Scan for the cell matching the given text and deliver its [X, Y] coordinate at center. 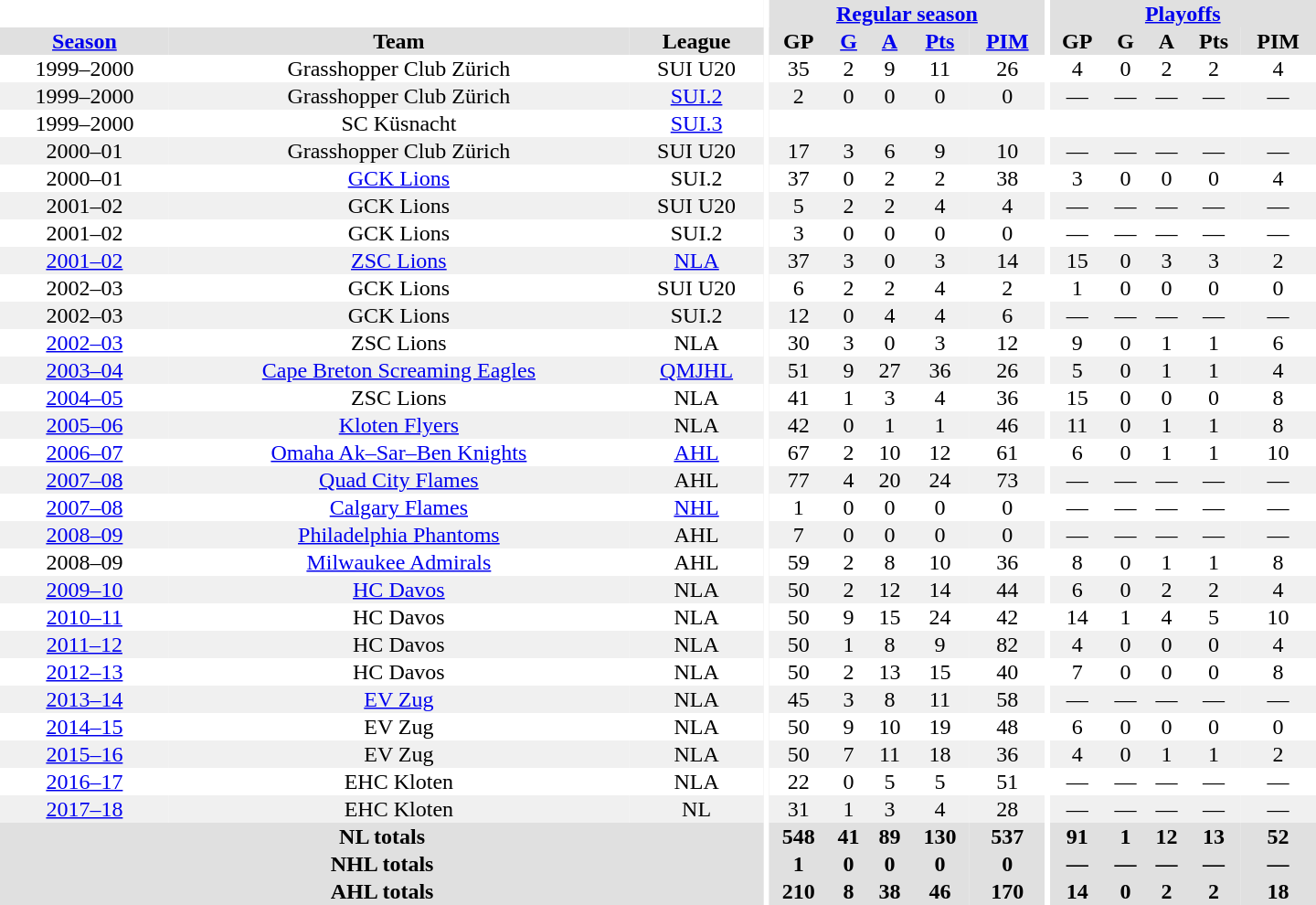
Season [84, 41]
NHL [696, 507]
Kloten Flyers [398, 425]
League [696, 41]
44 [1007, 590]
22 [799, 782]
58 [1007, 699]
31 [799, 809]
2013–14 [84, 699]
QMJHL [696, 370]
2004–05 [84, 398]
73 [1007, 480]
67 [799, 452]
170 [1007, 891]
91 [1077, 836]
27 [890, 370]
19 [939, 727]
2009–10 [84, 590]
2003–04 [84, 370]
89 [890, 836]
2010–11 [84, 617]
SC Küsnacht [398, 123]
Playoffs [1183, 14]
52 [1278, 836]
48 [1007, 727]
28 [1007, 809]
Regular season [907, 14]
AHL totals [382, 891]
NL [696, 809]
2017–18 [84, 809]
17 [799, 151]
Milwaukee Admirals [398, 562]
537 [1007, 836]
35 [799, 69]
Philadelphia Phantoms [398, 535]
2014–15 [84, 727]
20 [890, 480]
Cape Breton Screaming Eagles [398, 370]
Quad City Flames [398, 480]
2012–13 [84, 672]
130 [939, 836]
82 [1007, 644]
40 [1007, 672]
2005–06 [84, 425]
2011–12 [84, 644]
45 [799, 699]
2015–16 [84, 754]
2016–17 [84, 782]
61 [1007, 452]
59 [799, 562]
Calgary Flames [398, 507]
30 [799, 343]
2006–07 [84, 452]
NL totals [382, 836]
548 [799, 836]
SUI.3 [696, 123]
Omaha Ak–Sar–Ben Knights [398, 452]
NHL totals [382, 864]
77 [799, 480]
210 [799, 891]
Team [398, 41]
